Extract the [X, Y] coordinate from the center of the cell holding the provided text.  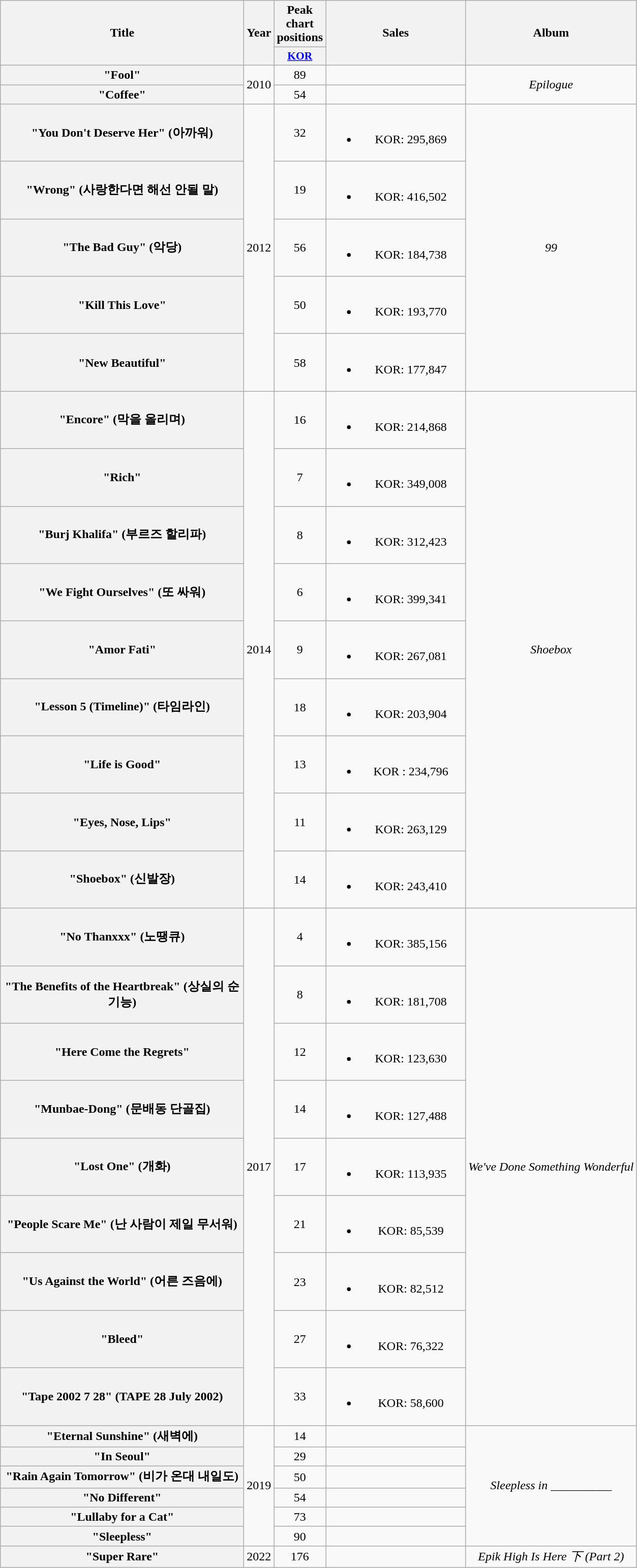
"We Fight Ourselves" (또 싸워) [122, 592]
KOR [300, 56]
4 [300, 937]
6 [300, 592]
"You Don't Deserve Her" (아까워) [122, 133]
KOR: 214,868 [396, 420]
KOR: 184,738 [396, 248]
99 [551, 248]
"The Bad Guy" (악당) [122, 248]
KOR: 123,630 [396, 1052]
"Wrong" (사랑한다면 해선 안될 말) [122, 190]
KOR: 82,512 [396, 1281]
73 [300, 1517]
16 [300, 420]
KOR: 113,935 [396, 1167]
56 [300, 248]
176 [300, 1557]
33 [300, 1396]
KOR: 399,341 [396, 592]
Year [259, 33]
Title [122, 33]
KOR: 263,129 [396, 822]
"New Beautiful" [122, 363]
"Sleepless" [122, 1536]
18 [300, 707]
KOR: 312,423 [396, 535]
"Kill This Love" [122, 305]
"Lullaby for a Cat" [122, 1517]
"Us Against the World" (어른 즈음에) [122, 1281]
"Tape 2002 7 28" (TAPE 28 July 2002) [122, 1396]
"People Scare Me" (난 사람이 제일 무서워) [122, 1225]
2019 [259, 1486]
32 [300, 133]
19 [300, 190]
"Shoebox" (신발장) [122, 879]
"Eternal Sunshine" (새벽에) [122, 1436]
KOR: 349,008 [396, 478]
11 [300, 822]
KOR: 385,156 [396, 937]
13 [300, 764]
KOR: 203,904 [396, 707]
"Fool" [122, 75]
"No Different" [122, 1497]
"In Seoul" [122, 1457]
KOR: 416,502 [396, 190]
2012 [259, 248]
7 [300, 478]
Peak chartpositions [300, 24]
"Amor Fati" [122, 649]
17 [300, 1167]
"Lesson 5 (Timeline)" (타임라인) [122, 707]
We've Done Something Wonderful [551, 1167]
21 [300, 1225]
"No Thanxxx" (노땡큐) [122, 937]
KOR: 85,539 [396, 1225]
Album [551, 33]
"Life is Good" [122, 764]
"Super Rare" [122, 1557]
2017 [259, 1167]
"Coffee" [122, 94]
"Bleed" [122, 1339]
"Eyes, Nose, Lips" [122, 822]
9 [300, 649]
Sales [396, 33]
27 [300, 1339]
"Lost One" (개화) [122, 1167]
KOR: 58,600 [396, 1396]
Sleepless in __________ [551, 1486]
"The Benefits of the Heartbreak" (상실의 순기능) [122, 994]
90 [300, 1536]
KOR: 267,081 [396, 649]
Epilogue [551, 84]
"Rich" [122, 478]
89 [300, 75]
12 [300, 1052]
2010 [259, 84]
KOR: 177,847 [396, 363]
2014 [259, 650]
KOR: 127,488 [396, 1110]
2022 [259, 1557]
KOR: 181,708 [396, 994]
29 [300, 1457]
KOR: 76,322 [396, 1339]
"Rain Again Tomorrow" (비가 온대 내일도) [122, 1478]
23 [300, 1281]
KOR: 295,869 [396, 133]
Epik High Is Here 下 (Part 2) [551, 1557]
KOR: 243,410 [396, 879]
"Burj Khalifa" (부르즈 할리파) [122, 535]
KOR: 193,770 [396, 305]
58 [300, 363]
"Here Come the Regrets" [122, 1052]
KOR : 234,796 [396, 764]
"Munbae-Dong" (문배동 단골집) [122, 1110]
Shoebox [551, 650]
"Encore" (막을 올리며) [122, 420]
